Provide the (x, y) coordinate of the cell's center where the given text is located.  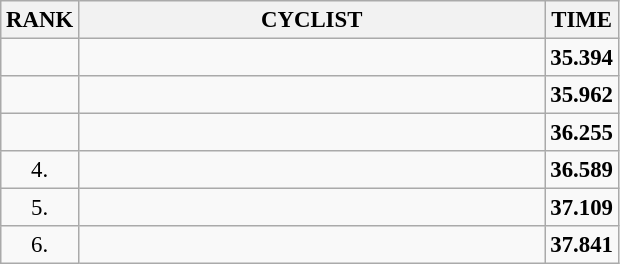
6. (40, 245)
37.841 (582, 245)
TIME (582, 20)
CYCLIST (312, 20)
RANK (40, 20)
35.394 (582, 58)
5. (40, 208)
36.255 (582, 133)
36.589 (582, 170)
4. (40, 170)
37.109 (582, 208)
35.962 (582, 95)
